From the cell containing the given text, extract its center point as [X, Y] coordinate. 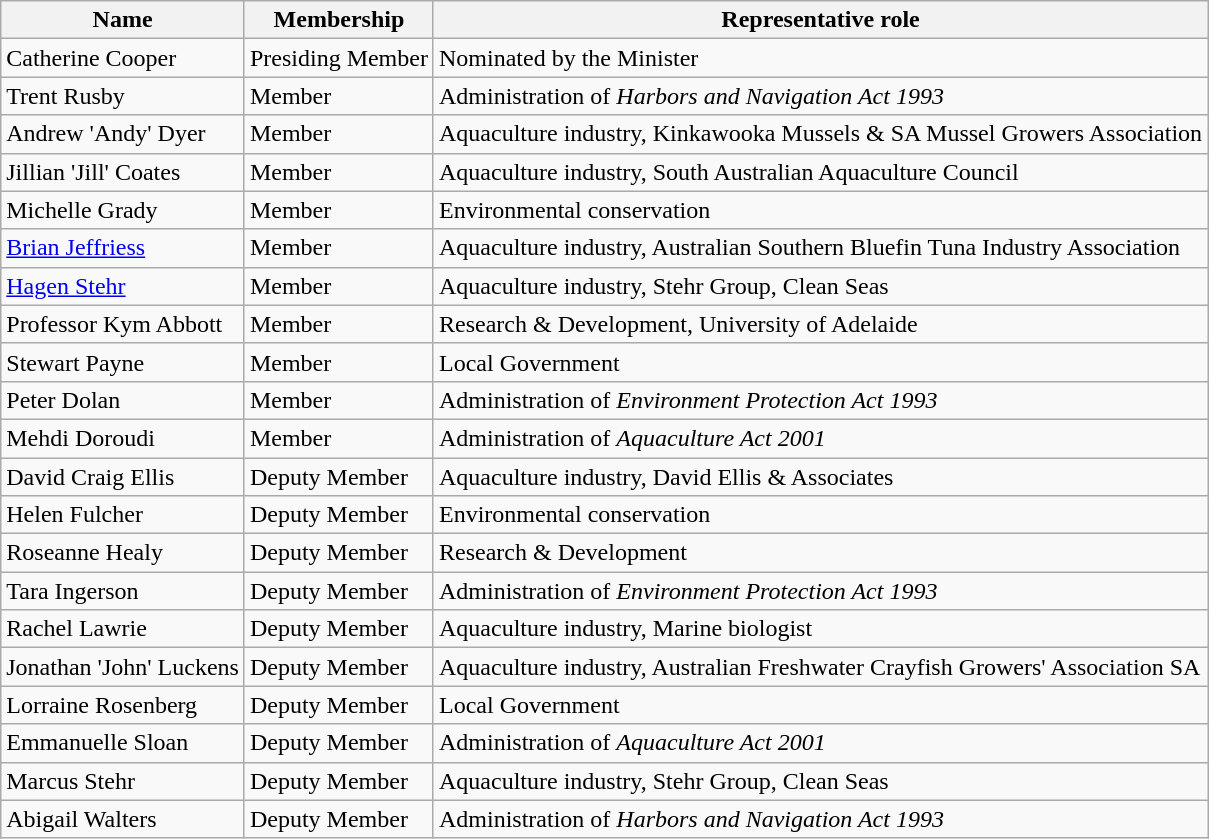
Membership [338, 20]
Peter Dolan [123, 400]
Hagen Stehr [123, 286]
Aquaculture industry, Kinkawooka Mussels & SA Mussel Growers Association [820, 134]
Brian Jeffriess [123, 248]
Helen Fulcher [123, 515]
Catherine Cooper [123, 58]
Tara Ingerson [123, 591]
Research & Development, University of Adelaide [820, 324]
Roseanne Healy [123, 553]
Jillian 'Jill' Coates [123, 172]
Aquaculture industry, Marine biologist [820, 629]
Nominated by the Minister [820, 58]
Lorraine Rosenberg [123, 705]
Trent Rusby [123, 96]
Mehdi Doroudi [123, 438]
Jonathan 'John' Luckens [123, 667]
Andrew 'Andy' Dyer [123, 134]
Abigail Walters [123, 819]
Aquaculture industry, Australian Freshwater Crayfish Growers' Association SA [820, 667]
Michelle Grady [123, 210]
David Craig Ellis [123, 477]
Aquaculture industry, David Ellis & Associates [820, 477]
Representative role [820, 20]
Research & Development [820, 553]
Emmanuelle Sloan [123, 743]
Aquaculture industry, Australian Southern Bluefin Tuna Industry Association [820, 248]
Aquaculture industry, South Australian Aquaculture Council [820, 172]
Rachel Lawrie [123, 629]
Presiding Member [338, 58]
Marcus Stehr [123, 781]
Name [123, 20]
Professor Kym Abbott [123, 324]
Stewart Payne [123, 362]
